From the cell containing the given text, extract its center point as (X, Y) coordinate. 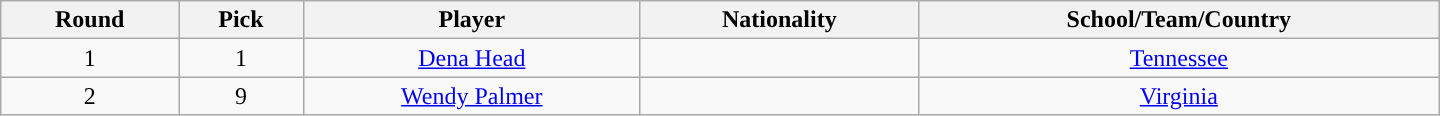
Wendy Palmer (472, 96)
Dena Head (472, 58)
Nationality (779, 20)
Pick (242, 20)
Tennessee (1178, 58)
Round (90, 20)
Player (472, 20)
School/Team/Country (1178, 20)
2 (90, 96)
Virginia (1178, 96)
9 (242, 96)
